Capture the cell that displays the provided text and extract its [x, y] central coordinate. 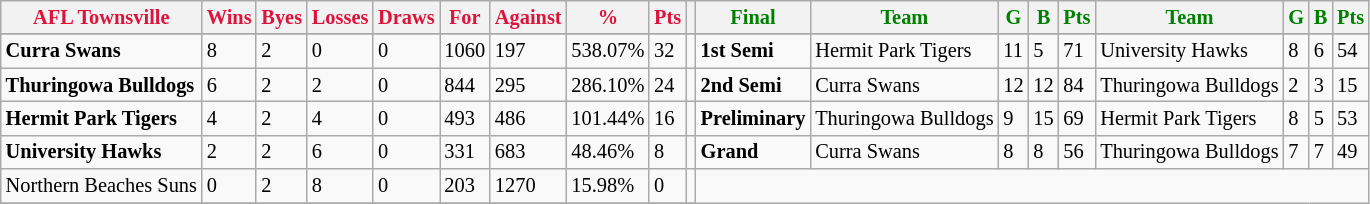
331 [465, 152]
1st Semi [754, 51]
493 [465, 118]
538.07% [608, 51]
15.98% [608, 186]
295 [528, 85]
1060 [465, 51]
486 [528, 118]
683 [528, 152]
71 [1078, 51]
32 [668, 51]
54 [1350, 51]
Draws [406, 17]
Losses [340, 17]
% [608, 17]
Preliminary [754, 118]
84 [1078, 85]
53 [1350, 118]
24 [668, 85]
69 [1078, 118]
Byes [281, 17]
844 [465, 85]
56 [1078, 152]
Northern Beaches Suns [102, 186]
48.46% [608, 152]
1270 [528, 186]
101.44% [608, 118]
3 [1320, 85]
9 [1013, 118]
197 [528, 51]
11 [1013, 51]
203 [465, 186]
AFL Townsville [102, 17]
Final [754, 17]
For [465, 17]
Grand [754, 152]
Wins [230, 17]
286.10% [608, 85]
Against [528, 17]
2nd Semi [754, 85]
49 [1350, 152]
16 [668, 118]
